Find where the given text appears and provide that cell's center as [x, y] coordinate. 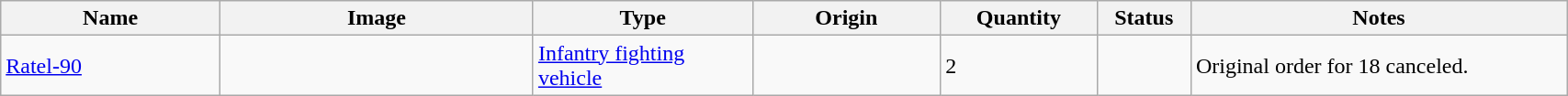
Name [110, 18]
Origin [847, 18]
Quantity [1019, 18]
Type [643, 18]
Notes [1378, 18]
2 [1019, 66]
Infantry fighting vehicle [643, 66]
Ratel-90 [110, 66]
Image [377, 18]
Status [1144, 18]
Original order for 18 canceled. [1378, 66]
